Identify which cell holds the provided text, then report its (X, Y) central coordinate. 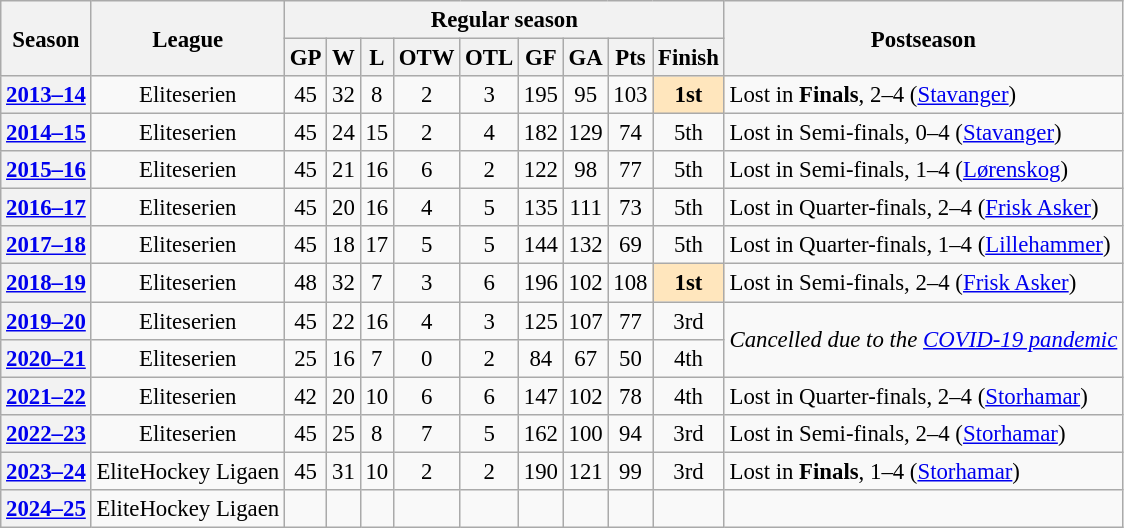
125 (540, 321)
Lost in Semi-finals, 1–4 (Lørenskog) (923, 170)
Season (46, 38)
122 (540, 170)
69 (630, 245)
2019–20 (46, 321)
24 (344, 133)
95 (586, 95)
190 (540, 471)
78 (630, 396)
182 (540, 133)
2013–14 (46, 95)
48 (305, 283)
50 (630, 358)
GA (586, 58)
Finish (688, 58)
2020–21 (46, 358)
Lost in Finals, 2–4 (Stavanger) (923, 95)
Lost in Finals, 1–4 (Storhamar) (923, 471)
Lost in Semi-finals, 0–4 (Stavanger) (923, 133)
2024–25 (46, 509)
132 (586, 245)
Lost in Semi-finals, 2–4 (Frisk Asker) (923, 283)
Postseason (923, 38)
98 (586, 170)
99 (630, 471)
2017–18 (46, 245)
Cancelled due to the COVID-19 pandemic (923, 340)
147 (540, 396)
GP (305, 58)
162 (540, 433)
Lost in Quarter-finals, 2–4 (Frisk Asker) (923, 208)
107 (586, 321)
Lost in Quarter-finals, 2–4 (Storhamar) (923, 396)
22 (344, 321)
W (344, 58)
195 (540, 95)
84 (540, 358)
103 (630, 95)
129 (586, 133)
2022–23 (46, 433)
100 (586, 433)
31 (344, 471)
17 (376, 245)
2018–19 (46, 283)
2014–15 (46, 133)
73 (630, 208)
121 (586, 471)
94 (630, 433)
21 (344, 170)
Pts (630, 58)
Regular season (504, 20)
GF (540, 58)
111 (586, 208)
Lost in Semi-finals, 2–4 (Storhamar) (923, 433)
League (188, 38)
144 (540, 245)
15 (376, 133)
L (376, 58)
2016–17 (46, 208)
OTL (490, 58)
2021–22 (46, 396)
0 (426, 358)
OTW (426, 58)
Lost in Quarter-finals, 1–4 (Lillehammer) (923, 245)
18 (344, 245)
74 (630, 133)
196 (540, 283)
108 (630, 283)
42 (305, 396)
2023–24 (46, 471)
135 (540, 208)
2015–16 (46, 170)
67 (586, 358)
